Return [x, y] of the center of cell containing provided text 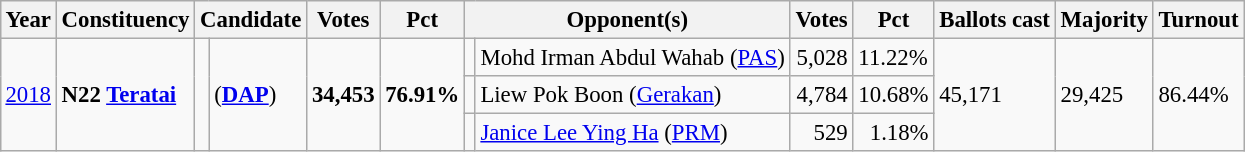
29,425 [1104, 94]
Turnout [1198, 20]
529 [822, 133]
76.91% [422, 94]
Mohd Irman Abdul Wahab (PAS) [632, 57]
2018 [28, 94]
Majority [1104, 20]
N22 Teratai [125, 94]
45,171 [994, 94]
Janice Lee Ying Ha (PRM) [632, 133]
4,784 [822, 95]
1.18% [894, 133]
Opponent(s) [627, 20]
Liew Pok Boon (Gerakan) [632, 95]
Candidate [251, 20]
(DAP) [258, 94]
Ballots cast [994, 20]
Constituency [125, 20]
34,453 [344, 94]
10.68% [894, 95]
Year [28, 20]
11.22% [894, 57]
86.44% [1198, 94]
5,028 [822, 57]
